Scan for the cell matching the given text and deliver its (X, Y) coordinate at center. 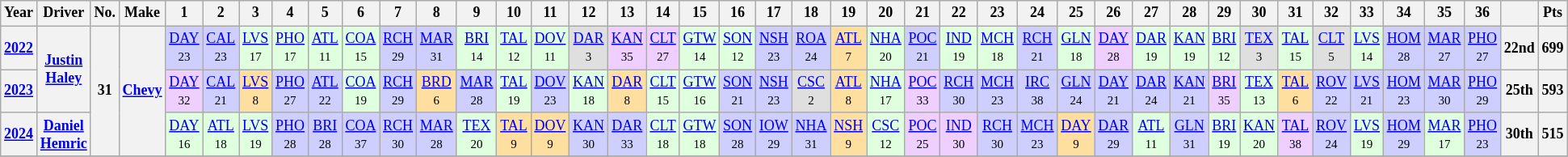
IND19 (959, 48)
5 (325, 13)
LVS21 (1367, 91)
BRI19 (1225, 134)
CLT5 (1331, 48)
PHO23 (1483, 134)
30 (1259, 13)
TEX20 (477, 134)
KAN18 (589, 91)
7 (398, 13)
ROA24 (811, 48)
25 (1076, 13)
BRI28 (325, 134)
21 (923, 13)
6 (360, 13)
Daniel Hemric (63, 134)
13 (627, 13)
3 (255, 13)
30th (1519, 134)
TAL12 (514, 48)
19 (848, 13)
ATL18 (221, 134)
COA15 (360, 48)
Justin Haley (63, 70)
ROV22 (1331, 91)
HOM28 (1404, 48)
16 (738, 13)
GLN24 (1076, 91)
DAY16 (184, 134)
28 (1189, 13)
23 (998, 13)
29 (1225, 13)
CSC2 (811, 91)
11 (550, 13)
No. (105, 13)
DAY28 (1113, 48)
9 (477, 13)
10 (514, 13)
IRC38 (1037, 91)
593 (1553, 91)
24 (1037, 13)
DAR19 (1152, 48)
SON28 (738, 134)
TEX13 (1259, 91)
RCH21 (1037, 48)
GTW14 (700, 48)
CAL23 (221, 48)
PHO17 (291, 48)
27 (1152, 13)
NHA31 (811, 134)
12 (589, 13)
CLT15 (662, 91)
TAL38 (1295, 134)
DAR24 (1152, 91)
TEX3 (1259, 48)
SON12 (738, 48)
DAR8 (627, 91)
699 (1553, 48)
KAN19 (1189, 48)
35 (1444, 13)
LVS17 (255, 48)
POC25 (923, 134)
POC21 (923, 48)
SON21 (738, 91)
Make (142, 13)
BRI35 (1225, 91)
ATL8 (848, 91)
COA19 (360, 91)
18 (811, 13)
GTW18 (700, 134)
515 (1553, 134)
ROV24 (1331, 134)
MAR31 (436, 48)
DAR33 (627, 134)
DOV11 (550, 48)
14 (662, 13)
POC33 (923, 91)
CLT27 (662, 48)
2022 (19, 48)
20 (885, 13)
KAN35 (627, 48)
8 (436, 13)
ATL22 (325, 91)
25th (1519, 91)
2 (221, 13)
DAR29 (1113, 134)
ATL7 (848, 48)
KAN20 (1259, 134)
NHA20 (885, 48)
GLN31 (1189, 134)
33 (1367, 13)
17 (774, 13)
1 (184, 13)
LVS14 (1367, 48)
MCH 18 (998, 48)
34 (1404, 13)
PHO28 (291, 134)
TAL15 (1295, 48)
Chevy (142, 91)
22 (959, 13)
Year (19, 13)
15 (700, 13)
DAY23 (184, 48)
MAR30 (1444, 91)
DOV9 (550, 134)
2023 (19, 91)
MAR17 (1444, 134)
GTW16 (700, 91)
TAL9 (514, 134)
HOM23 (1404, 91)
NSH9 (848, 134)
COA37 (360, 134)
TAL19 (514, 91)
KAN30 (589, 134)
4 (291, 13)
NHA17 (885, 91)
26 (1113, 13)
DOV23 (550, 91)
2024 (19, 134)
PHO29 (1483, 91)
TAL6 (1295, 91)
BRI12 (1225, 48)
MCH 23 (1037, 134)
BRD6 (436, 91)
Pts (1553, 13)
22nd (1519, 48)
KAN21 (1189, 91)
IOW29 (774, 134)
CSC12 (885, 134)
HOM29 (1404, 134)
CAL21 (221, 91)
DAY9 (1076, 134)
36 (1483, 13)
BRI14 (477, 48)
MAR27 (1444, 48)
CLT18 (662, 134)
GLN 18 (1076, 48)
LVS8 (255, 91)
Driver (63, 13)
DAY32 (184, 91)
IND30 (959, 134)
DAY21 (1113, 91)
MCH23 (998, 91)
32 (1331, 13)
DAR3 (589, 48)
